Locate the cell with the specified text and output its [x, y] center coordinate. 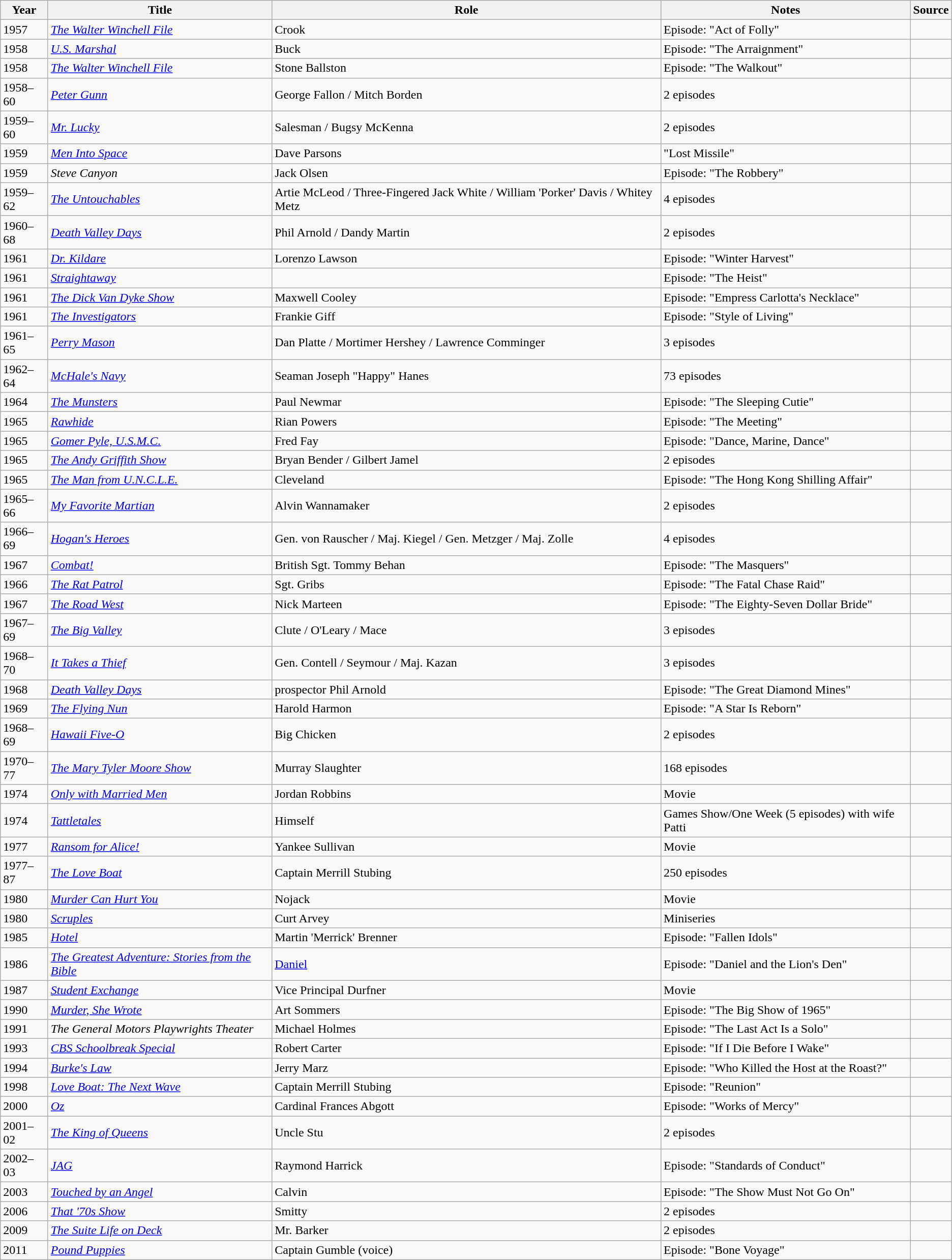
The Suite Life on Deck [160, 1231]
1957 [24, 29]
The Dick Van Dyke Show [160, 297]
Hawaii Five-O [160, 735]
Mr. Barker [467, 1231]
Smitty [467, 1211]
Michael Holmes [467, 1029]
2009 [24, 1231]
Role [467, 10]
Episode: "Reunion" [786, 1087]
1965–66 [24, 505]
1987 [24, 990]
Jack Olsen [467, 173]
Uncle Stu [467, 1133]
2002–03 [24, 1165]
Men Into Space [160, 154]
George Fallon / Mitch Borden [467, 95]
Perry Mason [160, 343]
Episode: "The Great Diamond Mines" [786, 689]
The Mary Tyler Moore Show [160, 768]
Gomer Pyle, U.S.M.C. [160, 441]
1962–64 [24, 376]
Nick Marteen [467, 604]
Episode: "The Walkout" [786, 68]
Murder, She Wrote [160, 1009]
Touched by an Angel [160, 1192]
Episode: "The Robbery" [786, 173]
Episode: "Winter Harvest" [786, 258]
Episode: "Who Killed the Host at the Roast?" [786, 1067]
Big Chicken [467, 735]
1969 [24, 709]
1970–77 [24, 768]
1993 [24, 1048]
Vice Principal Durfner [467, 990]
Harold Harmon [467, 709]
Daniel [467, 964]
Burke's Law [160, 1067]
The General Motors Playwrights Theater [160, 1029]
That '70s Show [160, 1211]
Episode: "A Star Is Reborn" [786, 709]
Dave Parsons [467, 154]
Episode: "The Show Must Not Go On" [786, 1192]
prospector Phil Arnold [467, 689]
Dan Platte / Mortimer Hershey / Lawrence Comminger [467, 343]
1958–60 [24, 95]
2006 [24, 1211]
Straightaway [160, 278]
Tattletales [160, 821]
Student Exchange [160, 990]
250 episodes [786, 873]
Episode: "The Heist" [786, 278]
Episode: "The Eighty-Seven Dollar Bride" [786, 604]
Maxwell Cooley [467, 297]
Pound Puppies [160, 1250]
Raymond Harrick [467, 1165]
1966–69 [24, 539]
Rawhide [160, 422]
1986 [24, 964]
Episode: "Daniel and the Lion's Den" [786, 964]
The Love Boat [160, 873]
Rian Powers [467, 422]
1985 [24, 938]
Episode: "The Meeting" [786, 422]
1961–65 [24, 343]
Episode: "The Big Show of 1965" [786, 1009]
Alvin Wannamaker [467, 505]
Episode: "Empress Carlotta's Necklace" [786, 297]
Clute / O'Leary / Mace [467, 629]
Source [931, 10]
The Munsters [160, 402]
1968–70 [24, 663]
Sgt. Gribs [467, 584]
Himself [467, 821]
1959–62 [24, 199]
The Flying Nun [160, 709]
Gen. Contell / Seymour / Maj. Kazan [467, 663]
Martin 'Merrick' Brenner [467, 938]
1968–69 [24, 735]
1990 [24, 1009]
Title [160, 10]
Cleveland [467, 479]
1967–69 [24, 629]
1959–60 [24, 127]
1994 [24, 1067]
Ransom for Alice! [160, 847]
Frankie Giff [467, 317]
Episode: "Standards of Conduct" [786, 1165]
Episode: "The Arraignment" [786, 49]
Mr. Lucky [160, 127]
The Rat Patrol [160, 584]
The Road West [160, 604]
Jordan Robbins [467, 794]
Robert Carter [467, 1048]
1960–68 [24, 232]
Episode: "Works of Mercy" [786, 1106]
73 episodes [786, 376]
Combat! [160, 565]
Episode: "Fallen Idols" [786, 938]
Episode: "Style of Living" [786, 317]
Hotel [160, 938]
1991 [24, 1029]
U.S. Marshal [160, 49]
Gen. von Rauscher / Maj. Kiegel / Gen. Metzger / Maj. Zolle [467, 539]
Fred Fay [467, 441]
Paul Newmar [467, 402]
Episode: "The Sleeping Cutie" [786, 402]
Captain Gumble (voice) [467, 1250]
The Big Valley [160, 629]
1998 [24, 1087]
The Untouchables [160, 199]
"Lost Missile" [786, 154]
The Investigators [160, 317]
Salesman / Bugsy McKenna [467, 127]
1966 [24, 584]
Bryan Bender / Gilbert Jamel [467, 460]
1977–87 [24, 873]
Murray Slaughter [467, 768]
Year [24, 10]
Calvin [467, 1192]
It Takes a Thief [160, 663]
Oz [160, 1106]
Episode: "Bone Voyage" [786, 1250]
Stone Ballston [467, 68]
Episode: "The Last Act Is a Solo" [786, 1029]
The King of Queens [160, 1133]
2001–02 [24, 1133]
Lorenzo Lawson [467, 258]
JAG [160, 1165]
Miniseries [786, 918]
2003 [24, 1192]
Peter Gunn [160, 95]
Seaman Joseph "Happy" Hanes [467, 376]
168 episodes [786, 768]
Buck [467, 49]
Jerry Marz [467, 1067]
2011 [24, 1250]
Yankee Sullivan [467, 847]
The Greatest Adventure: Stories from the Bible [160, 964]
Crook [467, 29]
Steve Canyon [160, 173]
Murder Can Hurt You [160, 899]
Episode: "Act of Folly" [786, 29]
2000 [24, 1106]
Notes [786, 10]
Love Boat: The Next Wave [160, 1087]
British Sgt. Tommy Behan [467, 565]
Nojack [467, 899]
1964 [24, 402]
Games Show/One Week (5 episodes) with wife Patti [786, 821]
The Man from U.N.C.L.E. [160, 479]
Dr. Kildare [160, 258]
Episode: "The Masquers" [786, 565]
CBS Schoolbreak Special [160, 1048]
Artie McLeod / Three-Fingered Jack White / William 'Porker' Davis / Whitey Metz [467, 199]
Episode: "The Hong Kong Shilling Affair" [786, 479]
Episode: "If I Die Before I Wake" [786, 1048]
McHale's Navy [160, 376]
Episode: "Dance, Marine, Dance" [786, 441]
Art Sommers [467, 1009]
Phil Arnold / Dandy Martin [467, 232]
The Andy Griffith Show [160, 460]
Only with Married Men [160, 794]
My Favorite Martian [160, 505]
1968 [24, 689]
1977 [24, 847]
Curt Arvey [467, 918]
Episode: "The Fatal Chase Raid" [786, 584]
Scruples [160, 918]
Cardinal Frances Abgott [467, 1106]
Hogan's Heroes [160, 539]
